Provide the (x, y) coordinate of the cell's center where the given text is located.  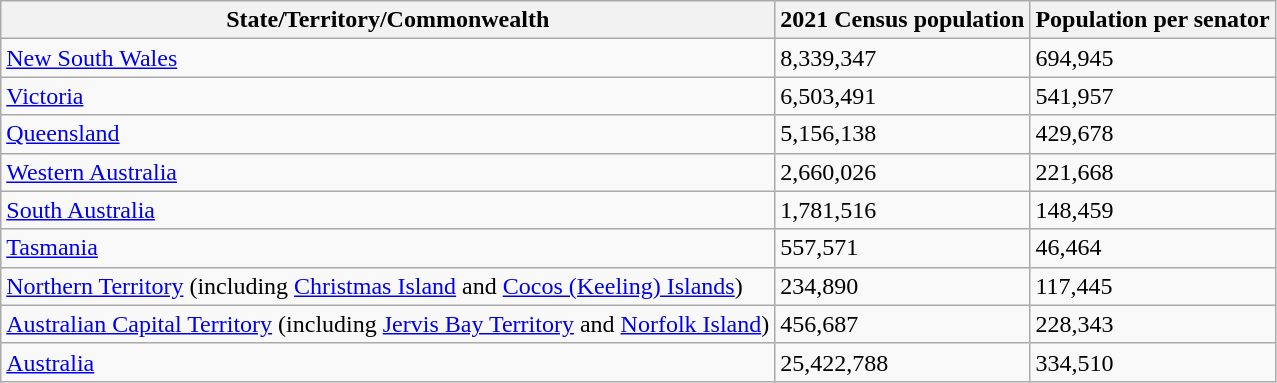
557,571 (902, 248)
Western Australia (388, 172)
Australian Capital Territory (including Jervis Bay Territory and Norfolk Island) (388, 324)
694,945 (1152, 58)
46,464 (1152, 248)
5,156,138 (902, 134)
117,445 (1152, 286)
456,687 (902, 324)
228,343 (1152, 324)
334,510 (1152, 362)
541,957 (1152, 96)
New South Wales (388, 58)
6,503,491 (902, 96)
Population per senator (1152, 20)
8,339,347 (902, 58)
State/Territory/Commonwealth (388, 20)
221,668 (1152, 172)
2021 Census population (902, 20)
Australia (388, 362)
25,422,788 (902, 362)
South Australia (388, 210)
148,459 (1152, 210)
234,890 (902, 286)
Northern Territory (including Christmas Island and Cocos (Keeling) Islands) (388, 286)
429,678 (1152, 134)
Queensland (388, 134)
2,660,026 (902, 172)
1,781,516 (902, 210)
Victoria (388, 96)
Tasmania (388, 248)
